Return the (X, Y) coordinate for the center point of the cell that contains the specified text.  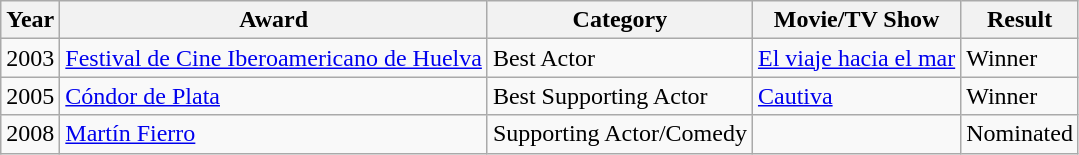
Year (30, 20)
Nominated (1020, 134)
Category (620, 20)
Supporting Actor/Comedy (620, 134)
2003 (30, 58)
Result (1020, 20)
Award (274, 20)
Movie/TV Show (856, 20)
Best Actor (620, 58)
Festival de Cine Iberoamericano de Huelva (274, 58)
2005 (30, 96)
El viaje hacia el mar (856, 58)
Cautiva (856, 96)
Best Supporting Actor (620, 96)
Cóndor de Plata (274, 96)
Martín Fierro (274, 134)
2008 (30, 134)
